Extract the (x, y) coordinate from the center of the cell holding the provided text.  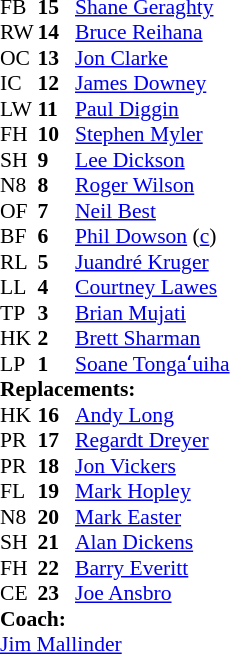
RW (19, 33)
LW (19, 109)
3 (57, 313)
21 (57, 543)
Soane Tongaʻuiha (152, 364)
Brian Mujati (152, 313)
Replacements: (115, 389)
TP (19, 313)
Mark Hopley (152, 491)
LP (19, 364)
OC (19, 58)
10 (57, 135)
Roger Wilson (152, 185)
RL (19, 262)
8 (57, 185)
Andy Long (152, 415)
Lee Dickson (152, 160)
9 (57, 160)
4 (57, 287)
Bruce Reihana (152, 33)
5 (57, 262)
Stephen Myler (152, 135)
16 (57, 415)
OF (19, 211)
James Downey (152, 83)
2 (57, 339)
18 (57, 466)
Coach: (115, 619)
Brett Sharman (152, 339)
Barry Everitt (152, 568)
Neil Best (152, 211)
7 (57, 211)
12 (57, 83)
19 (57, 491)
Jon Clarke (152, 58)
13 (57, 58)
Mark Easter (152, 517)
Joe Ansbro (152, 593)
Phil Dowson (c) (152, 237)
Paul Diggin (152, 109)
17 (57, 441)
Juandré Kruger (152, 262)
CE (19, 593)
6 (57, 237)
14 (57, 33)
BF (19, 237)
20 (57, 517)
11 (57, 109)
23 (57, 593)
FL (19, 491)
LL (19, 287)
1 (57, 364)
Jon Vickers (152, 466)
IC (19, 83)
Regardt Dreyer (152, 441)
22 (57, 568)
Courtney Lawes (152, 287)
Alan Dickens (152, 543)
